Determine the (x, y) coordinate at the center of the cell enclosing the given text.  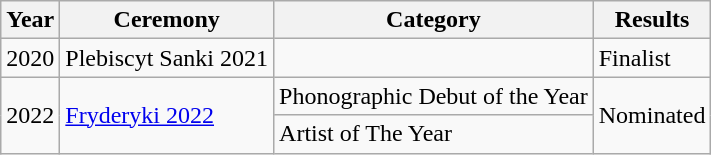
2022 (30, 115)
Nominated (652, 115)
Finalist (652, 58)
Fryderyki 2022 (167, 115)
Ceremony (167, 20)
Phonographic Debut of the Year (434, 96)
2020 (30, 58)
Results (652, 20)
Artist of The Year (434, 134)
Plebiscyt Sanki 2021 (167, 58)
Category (434, 20)
Year (30, 20)
